Output the [X, Y] coordinate of the center of the cell containing the given text.  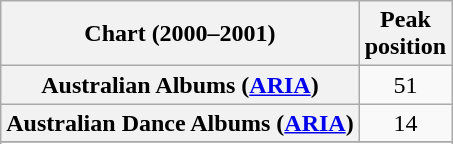
Australian Albums (ARIA) [180, 85]
Australian Dance Albums (ARIA) [180, 123]
14 [405, 123]
51 [405, 85]
Chart (2000–2001) [180, 34]
Peakposition [405, 34]
